Return the (x, y) coordinate for the center point of the cell that contains the specified text.  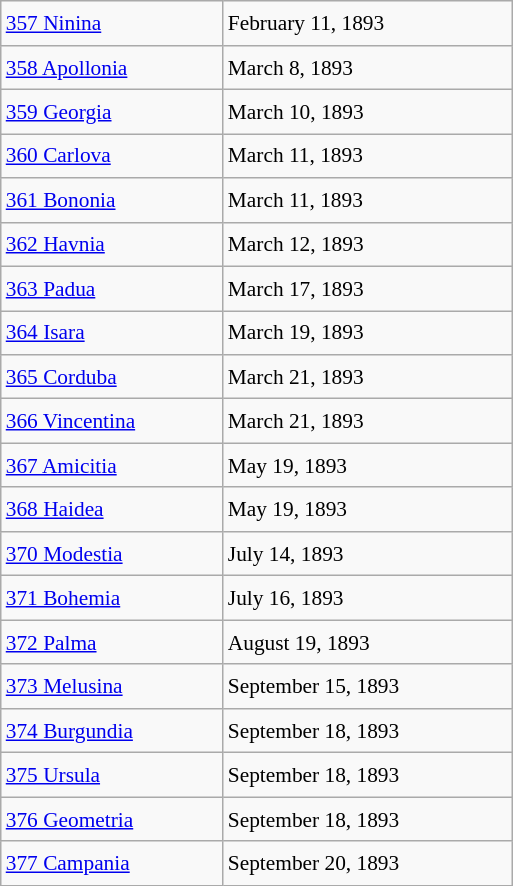
358 Apollonia (112, 67)
374 Burgundia (112, 730)
367 Amicitia (112, 465)
371 Bohemia (112, 598)
368 Haidea (112, 509)
March 8, 1893 (368, 67)
March 12, 1893 (368, 244)
372 Palma (112, 642)
363 Padua (112, 288)
July 14, 1893 (368, 554)
364 Isara (112, 333)
366 Vincentina (112, 421)
359 Georgia (112, 112)
362 Havnia (112, 244)
375 Ursula (112, 775)
September 15, 1893 (368, 686)
365 Corduba (112, 377)
373 Melusina (112, 686)
370 Modestia (112, 554)
March 19, 1893 (368, 333)
361 Bononia (112, 200)
September 20, 1893 (368, 863)
357 Ninina (112, 23)
March 10, 1893 (368, 112)
July 16, 1893 (368, 598)
360 Carlova (112, 156)
376 Geometria (112, 819)
August 19, 1893 (368, 642)
March 17, 1893 (368, 288)
February 11, 1893 (368, 23)
377 Campania (112, 863)
